Provide the (x, y) coordinate of the cell's center where the given text is located.  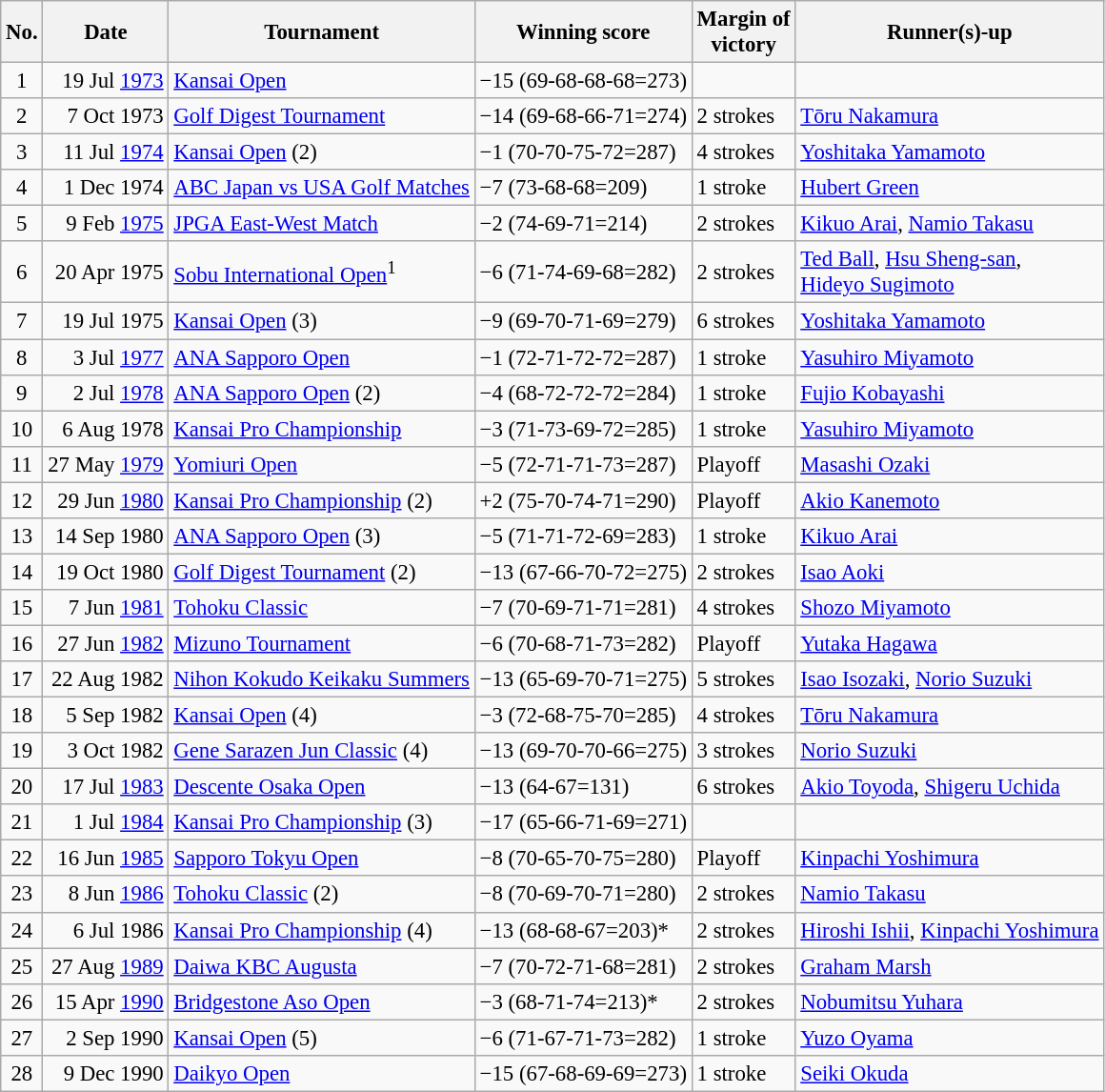
−1 (70-70-75-72=287) (583, 152)
9 Dec 1990 (106, 1074)
Tohoku Classic (2) (322, 895)
Akio Toyoda, Shigeru Uchida (950, 787)
+2 (75-70-74-71=290) (583, 500)
22 (22, 859)
14 (22, 572)
3 strokes (743, 751)
Daikyo Open (322, 1074)
27 Jun 1982 (106, 643)
19 Oct 1980 (106, 572)
5 Sep 1982 (106, 716)
15 Apr 1990 (106, 1001)
ANA Sapporo Open (2) (322, 393)
9 (22, 393)
Akio Kanemoto (950, 500)
Isao Aoki (950, 572)
Margin ofvictory (743, 32)
Kansai Open (2) (322, 152)
Shozo Miyamoto (950, 608)
7 (22, 321)
ANA Sapporo Open (3) (322, 536)
Kinpachi Yoshimura (950, 859)
1 Jul 1984 (106, 822)
−6 (71-74-69-68=282) (583, 273)
Masashi Ozaki (950, 464)
16 Jun 1985 (106, 859)
Yutaka Hagawa (950, 643)
20 Apr 1975 (106, 273)
Gene Sarazen Jun Classic (4) (322, 751)
3 (22, 152)
6 Jul 1986 (106, 930)
26 (22, 1001)
3 Oct 1982 (106, 751)
14 Sep 1980 (106, 536)
Kansai Open (4) (322, 716)
JPGA East-West Match (322, 224)
−5 (71-71-72-69=283) (583, 536)
3 Jul 1977 (106, 357)
Yomiuri Open (322, 464)
11 (22, 464)
Runner(s)-up (950, 32)
−13 (67-66-70-72=275) (583, 572)
Isao Isozaki, Norio Suzuki (950, 679)
Nihon Kokudo Keikaku Summers (322, 679)
1 (22, 81)
28 (22, 1074)
1 Dec 1974 (106, 188)
22 Aug 1982 (106, 679)
−13 (68-68-67=203)* (583, 930)
Tournament (322, 32)
2 (22, 116)
ABC Japan vs USA Golf Matches (322, 188)
Daiwa KBC Augusta (322, 966)
17 Jul 1983 (106, 787)
Hiroshi Ishii, Kinpachi Yoshimura (950, 930)
Namio Takasu (950, 895)
−13 (69-70-70-66=275) (583, 751)
27 Aug 1989 (106, 966)
13 (22, 536)
−13 (65-69-70-71=275) (583, 679)
−13 (64-67=131) (583, 787)
−3 (68-71-74=213)* (583, 1001)
27 May 1979 (106, 464)
Seiki Okuda (950, 1074)
19 Jul 1975 (106, 321)
Descente Osaka Open (322, 787)
Kansai Pro Championship (2) (322, 500)
15 (22, 608)
17 (22, 679)
23 (22, 895)
−3 (72-68-75-70=285) (583, 716)
Golf Digest Tournament (2) (322, 572)
Date (106, 32)
−15 (67-68-69-69=273) (583, 1074)
18 (22, 716)
7 Jun 1981 (106, 608)
8 Jun 1986 (106, 895)
11 Jul 1974 (106, 152)
Kansai Pro Championship (4) (322, 930)
−8 (70-69-70-71=280) (583, 895)
Yuzo Oyama (950, 1038)
10 (22, 429)
12 (22, 500)
ANA Sapporo Open (322, 357)
2 Sep 1990 (106, 1038)
Graham Marsh (950, 966)
−9 (69-70-71-69=279) (583, 321)
−4 (68-72-72-72=284) (583, 393)
8 (22, 357)
−7 (73-68-68=209) (583, 188)
−2 (74-69-71=214) (583, 224)
5 strokes (743, 679)
−6 (71-67-71-73=282) (583, 1038)
19 Jul 1973 (106, 81)
Nobumitsu Yuhara (950, 1001)
−8 (70-65-70-75=280) (583, 859)
6 Aug 1978 (106, 429)
Kikuo Arai, Namio Takasu (950, 224)
Kansai Pro Championship (322, 429)
Golf Digest Tournament (322, 116)
−5 (72-71-71-73=287) (583, 464)
−15 (69-68-68-68=273) (583, 81)
Norio Suzuki (950, 751)
Hubert Green (950, 188)
6 (22, 273)
−3 (71-73-69-72=285) (583, 429)
Kansai Open (3) (322, 321)
16 (22, 643)
7 Oct 1973 (106, 116)
9 Feb 1975 (106, 224)
Mizuno Tournament (322, 643)
2 Jul 1978 (106, 393)
Kikuo Arai (950, 536)
4 (22, 188)
Winning score (583, 32)
Kansai Pro Championship (3) (322, 822)
−14 (69-68-66-71=274) (583, 116)
−7 (70-69-71-71=281) (583, 608)
−1 (72-71-72-72=287) (583, 357)
Kansai Open (5) (322, 1038)
No. (22, 32)
Sobu International Open1 (322, 273)
−7 (70-72-71-68=281) (583, 966)
29 Jun 1980 (106, 500)
20 (22, 787)
Sapporo Tokyu Open (322, 859)
25 (22, 966)
−17 (65-66-71-69=271) (583, 822)
Ted Ball, Hsu Sheng-san, Hideyo Sugimoto (950, 273)
24 (22, 930)
27 (22, 1038)
Fujio Kobayashi (950, 393)
Tohoku Classic (322, 608)
−6 (70-68-71-73=282) (583, 643)
21 (22, 822)
Bridgestone Aso Open (322, 1001)
5 (22, 224)
Kansai Open (322, 81)
19 (22, 751)
